Capture the cell that displays the provided text and extract its (x, y) central coordinate. 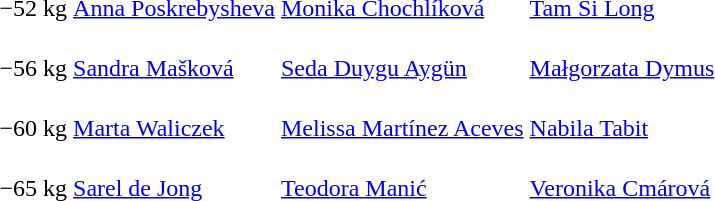
Sandra Mašková (174, 54)
Melissa Martínez Aceves (403, 114)
Seda Duygu Aygün (403, 54)
Marta Waliczek (174, 114)
